Find where the given text appears and provide that cell's center as [X, Y] coordinate. 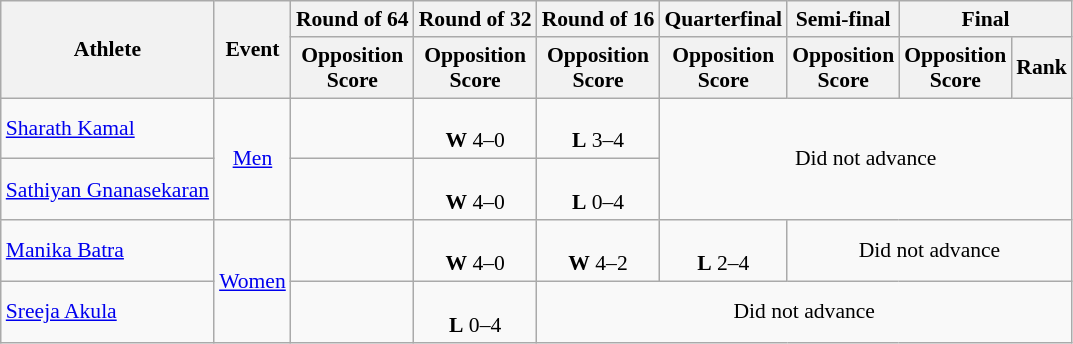
Final [986, 19]
Semi-final [843, 19]
L 3–4 [598, 128]
Women [252, 281]
Manika Batra [108, 250]
Round of 64 [352, 19]
Round of 16 [598, 19]
Round of 32 [476, 19]
Athlete [108, 50]
Sreeja Akula [108, 312]
L 2–4 [723, 250]
Quarterfinal [723, 19]
Event [252, 50]
Sathiyan Gnanasekaran [108, 190]
Rank [1042, 68]
Sharath Kamal [108, 128]
W 4–2 [598, 250]
Men [252, 159]
